Scan for the cell matching the given text and deliver its (x, y) coordinate at center. 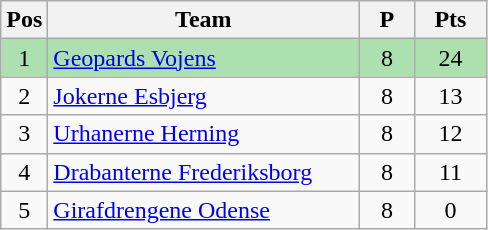
Pts (450, 20)
Girafdrengene Odense (204, 210)
Team (204, 20)
5 (24, 210)
4 (24, 172)
P (387, 20)
11 (450, 172)
12 (450, 134)
2 (24, 96)
24 (450, 58)
1 (24, 58)
13 (450, 96)
Urhanerne Herning (204, 134)
Geopards Vojens (204, 58)
Drabanterne Frederiksborg (204, 172)
0 (450, 210)
Pos (24, 20)
Jokerne Esbjerg (204, 96)
3 (24, 134)
